Capture the cell that displays the provided text and extract its [x, y] central coordinate. 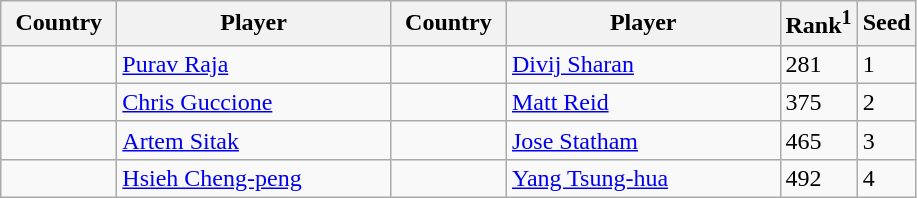
3 [886, 140]
Matt Reid [643, 102]
Purav Raja [254, 64]
Seed [886, 24]
4 [886, 178]
1 [886, 64]
2 [886, 102]
Yang Tsung-hua [643, 178]
465 [818, 140]
492 [818, 178]
Rank1 [818, 24]
Chris Guccione [254, 102]
375 [818, 102]
Divij Sharan [643, 64]
Hsieh Cheng-peng [254, 178]
281 [818, 64]
Jose Statham [643, 140]
Artem Sitak [254, 140]
